Search for the cell housing the specified text and yield its (x, y) center coordinate. 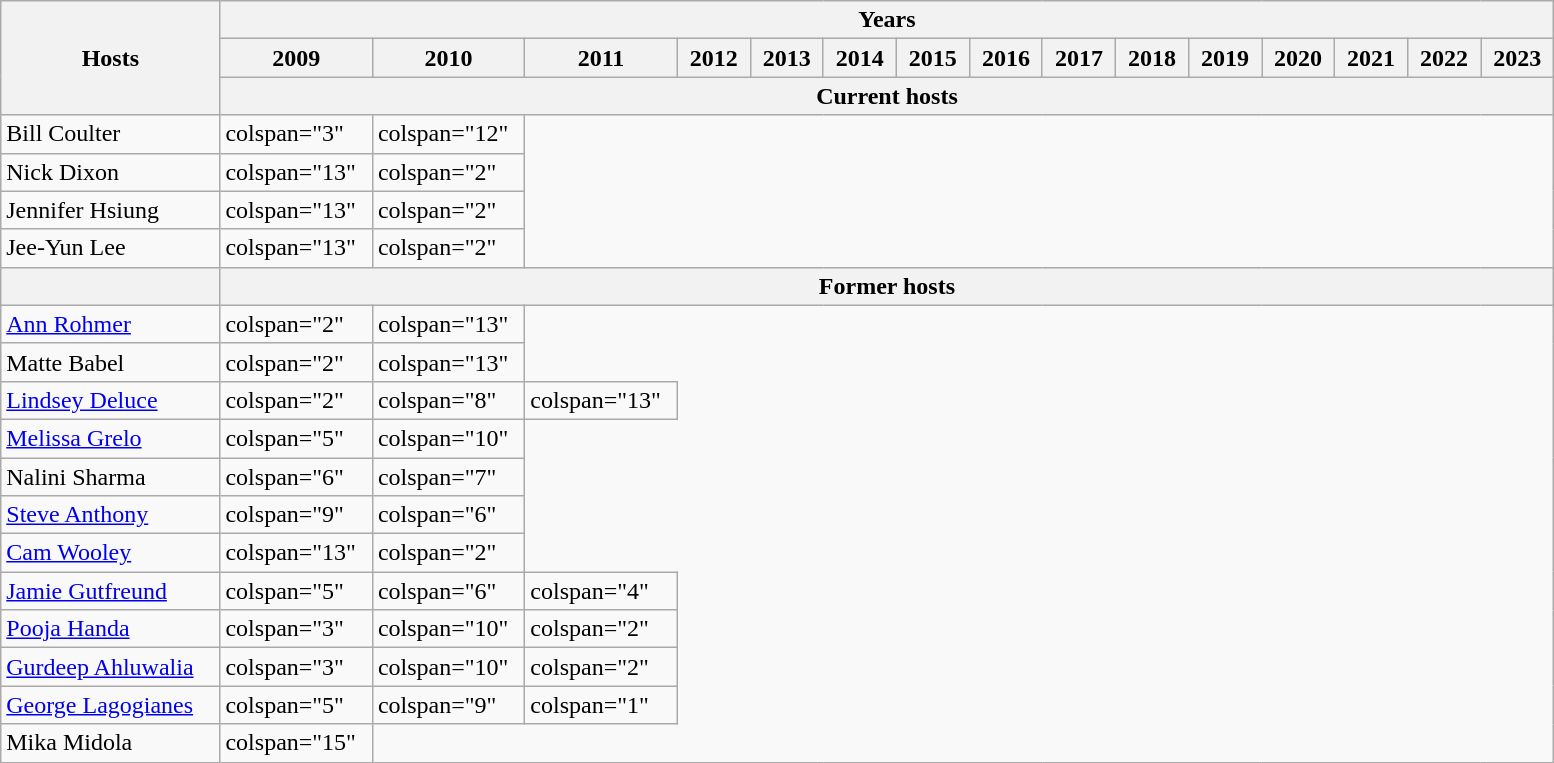
Nalini Sharma (110, 477)
Lindsey Deluce (110, 400)
Jamie Gutfreund (110, 591)
Jennifer Hsiung (110, 210)
2020 (1298, 58)
2014 (860, 58)
Bill Coulter (110, 134)
colspan="4" (601, 591)
colspan="8" (448, 400)
2013 (786, 58)
Jee-Yun Lee (110, 248)
Nick Dixon (110, 172)
2022 (1444, 58)
Years (887, 20)
George Lagogianes (110, 705)
Cam Wooley (110, 553)
Steve Anthony (110, 515)
Current hosts (887, 96)
colspan="15" (296, 743)
2018 (1152, 58)
2012 (714, 58)
colspan="1" (601, 705)
2010 (448, 58)
colspan="7" (448, 477)
Former hosts (887, 286)
Hosts (110, 58)
Ann Rohmer (110, 324)
Gurdeep Ahluwalia (110, 667)
2019 (1224, 58)
2021 (1372, 58)
2023 (1518, 58)
Melissa Grelo (110, 438)
2011 (601, 58)
colspan="12" (448, 134)
Pooja Handa (110, 629)
Mika Midola (110, 743)
2016 (1006, 58)
2017 (1078, 58)
2015 (932, 58)
Matte Babel (110, 362)
2009 (296, 58)
